From the cell containing the given text, extract its center point as (X, Y) coordinate. 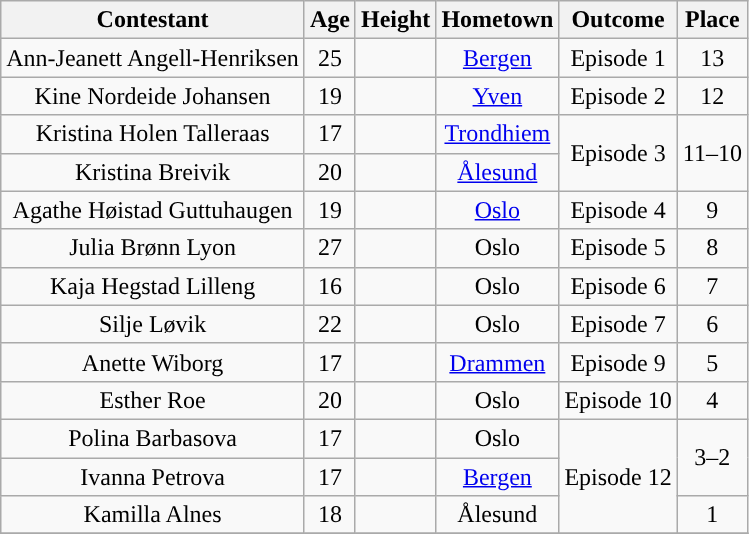
6 (712, 324)
11–10 (712, 153)
12 (712, 96)
27 (330, 248)
Episode 4 (618, 210)
5 (712, 362)
Episode 7 (618, 324)
13 (712, 58)
Agathe Høistad Guttuhaugen (153, 210)
Place (712, 20)
Episode 12 (618, 476)
9 (712, 210)
16 (330, 286)
Kristina Breivik (153, 172)
Kine Nordeide Johansen (153, 96)
Kristina Holen Talleraas (153, 134)
Episode 1 (618, 58)
Episode 3 (618, 153)
Kaja Hegstad Lilleng (153, 286)
Episode 5 (618, 248)
7 (712, 286)
Drammen (498, 362)
22 (330, 324)
1 (712, 515)
Hometown (498, 20)
18 (330, 515)
3–2 (712, 457)
25 (330, 58)
Polina Barbasova (153, 438)
Esther Roe (153, 400)
Silje Løvik (153, 324)
Age (330, 20)
Episode 2 (618, 96)
Height (395, 20)
8 (712, 248)
4 (712, 400)
Trondhiem (498, 134)
Episode 9 (618, 362)
Ann-Jeanett Angell-Henriksen (153, 58)
Anette Wiborg (153, 362)
Ivanna Petrova (153, 477)
Yven (498, 96)
Kamilla Alnes (153, 515)
Episode 6 (618, 286)
Episode 10 (618, 400)
Julia Brønn Lyon (153, 248)
Outcome (618, 20)
Contestant (153, 20)
